Capture the cell that displays the provided text and extract its [X, Y] central coordinate. 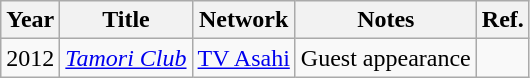
Guest appearance [386, 58]
Year [30, 20]
Network [244, 20]
Title [126, 20]
2012 [30, 58]
TV Asahi [244, 58]
Ref. [502, 20]
Tamori Club [126, 58]
Notes [386, 20]
